Output the (X, Y) coordinate of the center of the cell containing the given text.  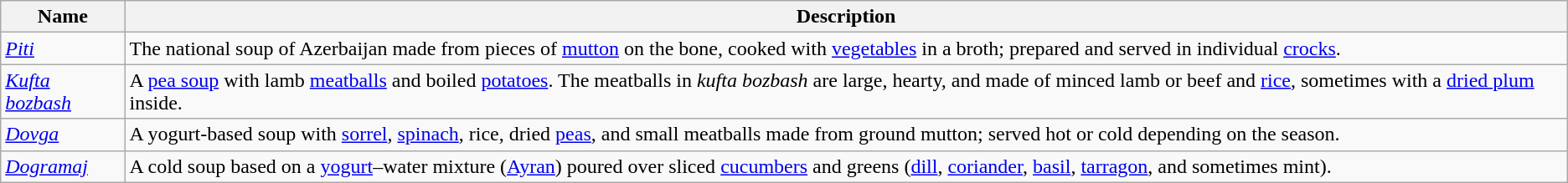
Description (846, 17)
Dovga (63, 135)
The national soup of Azerbaijan made from pieces of mutton on the bone, cooked with vegetables in a broth; prepared and served in individual crocks. (846, 48)
Piti (63, 48)
Dogramaj (63, 166)
A cold soup based on a yogurt–water mixture (Ayran) poured over sliced cucumbers and greens (dill, coriander, basil, tarragon, and sometimes mint). (846, 166)
Name (63, 17)
Kufta bozbash (63, 92)
A yogurt-based soup with sorrel, spinach, rice, dried peas, and small meatballs made from ground mutton; served hot or cold depending on the season. (846, 135)
